Search for the cell housing the specified text and yield its (X, Y) center coordinate. 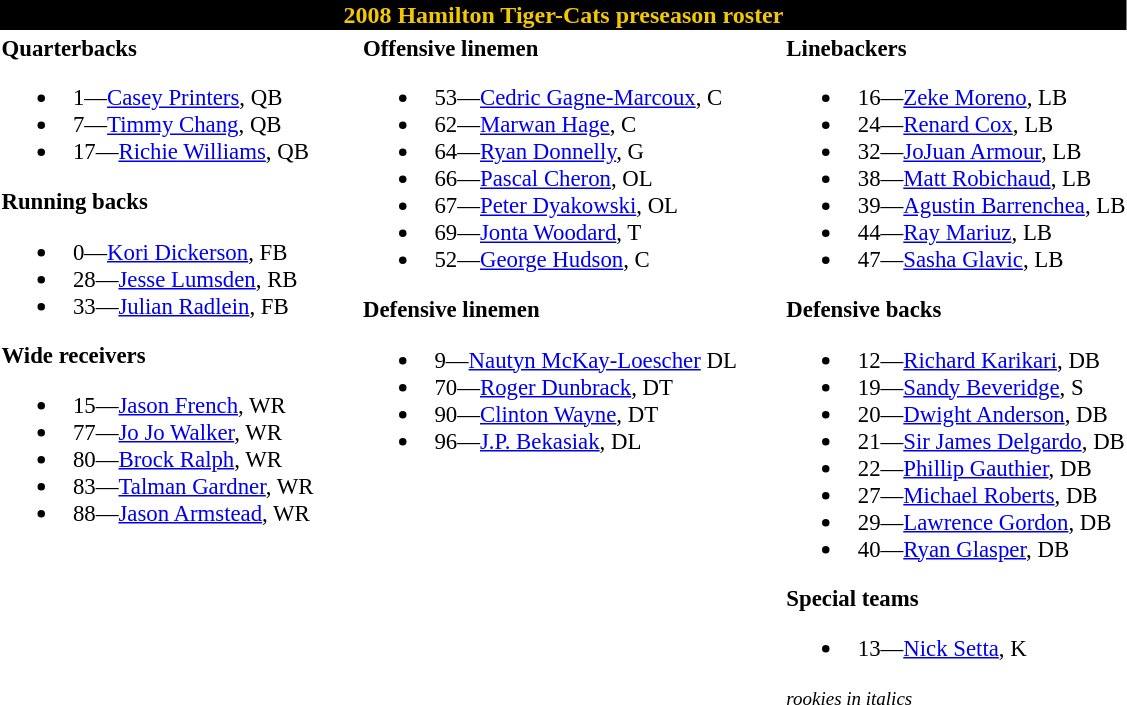
2008 Hamilton Tiger-Cats preseason roster (564, 15)
